Extract the (X, Y) coordinate from the center of the cell holding the provided text.  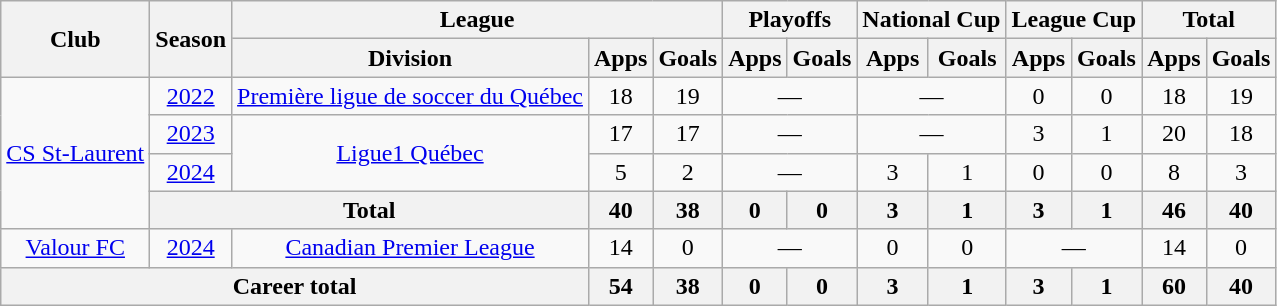
54 (620, 286)
Première ligue de soccer du Québec (410, 96)
Playoffs (790, 20)
20 (1174, 134)
Ligue1 Québec (410, 153)
Season (191, 39)
League Cup (1074, 20)
Valour FC (76, 248)
League (478, 20)
Division (410, 58)
8 (1174, 172)
CS St-Laurent (76, 153)
46 (1174, 210)
2 (688, 172)
2022 (191, 96)
2023 (191, 134)
National Cup (932, 20)
Canadian Premier League (410, 248)
60 (1174, 286)
Career total (295, 286)
5 (620, 172)
Club (76, 39)
